Capture the cell that displays the provided text and extract its [X, Y] central coordinate. 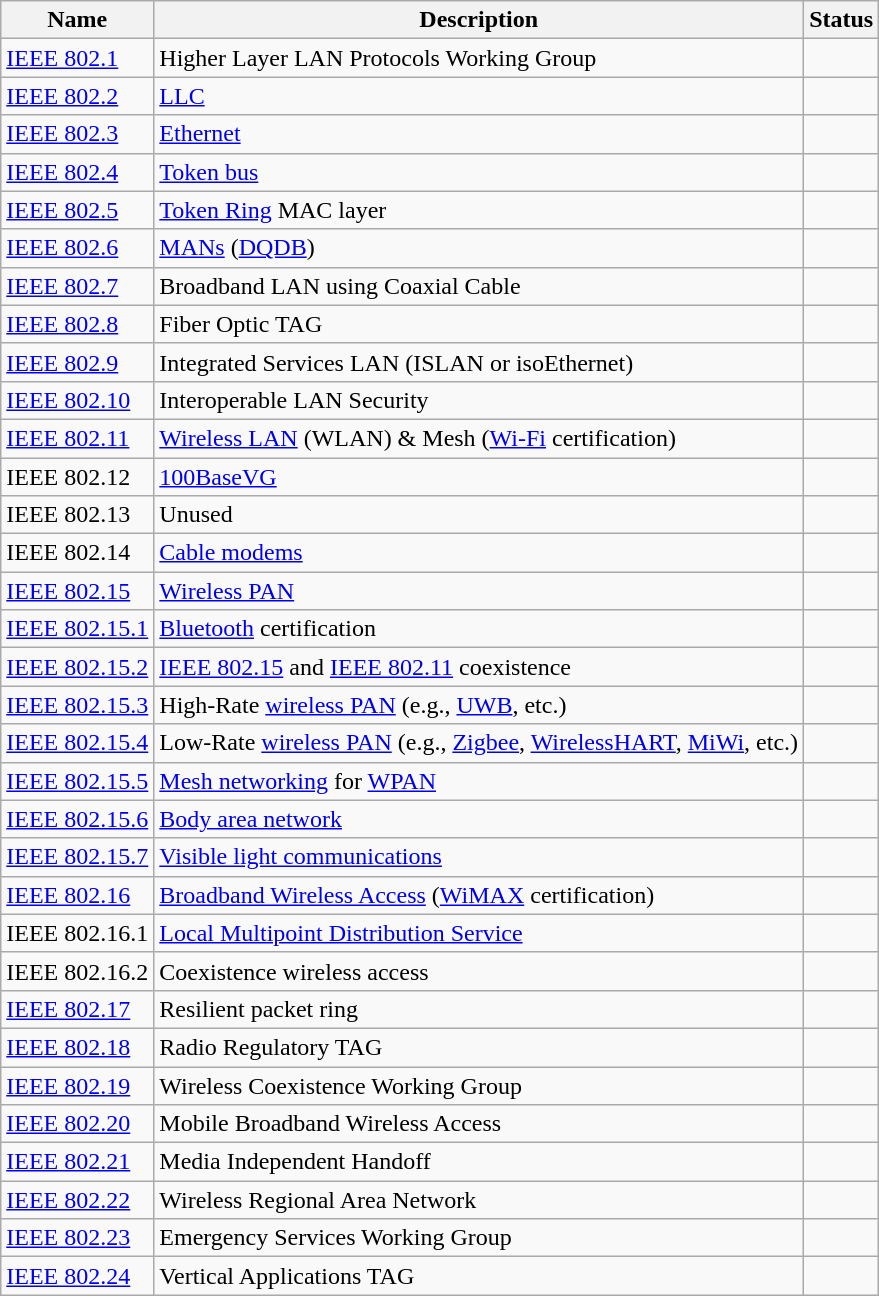
IEEE 802.3 [78, 134]
Name [78, 20]
Mesh networking for WPAN [479, 781]
Wireless LAN (WLAN) & Mesh (Wi-Fi certification) [479, 438]
IEEE 802.18 [78, 1047]
IEEE 802.12 [78, 477]
Vertical Applications TAG [479, 1276]
Integrated Services LAN (ISLAN or isoEthernet) [479, 362]
Cable modems [479, 553]
IEEE 802.16.2 [78, 971]
IEEE 802.23 [78, 1238]
IEEE 802.5 [78, 210]
IEEE 802.15 [78, 591]
Body area network [479, 819]
IEEE 802.15.5 [78, 781]
Fiber Optic TAG [479, 324]
IEEE 802.22 [78, 1200]
100BaseVG [479, 477]
IEEE 802.15.7 [78, 857]
Visible light communications [479, 857]
IEEE 802.15.4 [78, 743]
LLC [479, 96]
High-Rate wireless PAN (e.g., UWB, etc.) [479, 705]
Coexistence wireless access [479, 971]
IEEE 802.13 [78, 515]
Wireless Coexistence Working Group [479, 1085]
Mobile Broadband Wireless Access [479, 1124]
IEEE 802.4 [78, 172]
IEEE 802.17 [78, 1009]
IEEE 802.16.1 [78, 933]
IEEE 802.7 [78, 286]
Ethernet [479, 134]
MANs (DQDB) [479, 248]
Wireless Regional Area Network [479, 1200]
IEEE 802.1 [78, 58]
Unused [479, 515]
Broadband LAN using Coaxial Cable [479, 286]
IEEE 802.15.3 [78, 705]
IEEE 802.16 [78, 895]
IEEE 802.21 [78, 1162]
Wireless PAN [479, 591]
IEEE 802.19 [78, 1085]
IEEE 802.14 [78, 553]
IEEE 802.20 [78, 1124]
Higher Layer LAN Protocols Working Group [479, 58]
Local Multipoint Distribution Service [479, 933]
Status [842, 20]
IEEE 802.9 [78, 362]
IEEE 802.15.2 [78, 667]
Media Independent Handoff [479, 1162]
Token bus [479, 172]
Low-Rate wireless PAN (e.g., Zigbee, WirelessHART, MiWi, etc.) [479, 743]
IEEE 802.15.1 [78, 629]
IEEE 802.6 [78, 248]
IEEE 802.15 and IEEE 802.11 coexistence [479, 667]
IEEE 802.10 [78, 400]
Description [479, 20]
IEEE 802.15.6 [78, 819]
IEEE 802.2 [78, 96]
Broadband Wireless Access (WiMAX certification) [479, 895]
Radio Regulatory TAG [479, 1047]
Token Ring MAC layer [479, 210]
IEEE 802.11 [78, 438]
IEEE 802.24 [78, 1276]
IEEE 802.8 [78, 324]
Resilient packet ring [479, 1009]
Bluetooth certification [479, 629]
Interoperable LAN Security [479, 400]
Emergency Services Working Group [479, 1238]
